Locate the cell with the specified text and output its [x, y] center coordinate. 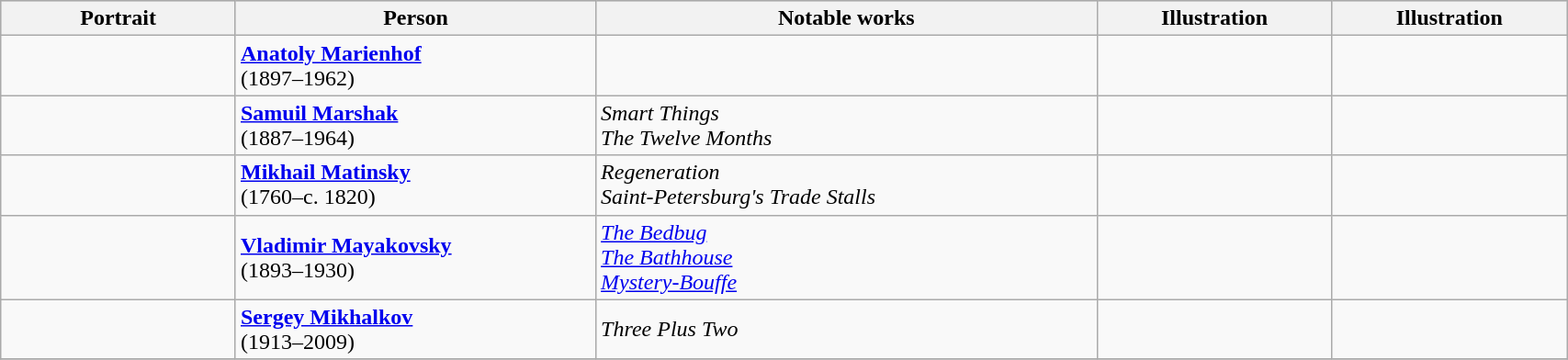
The BedbugThe Bathhouse Mystery-Bouffe [847, 257]
Sergey Mikhalkov(1913–2009) [415, 329]
Notable works [847, 18]
Mikhail Matinsky(1760–c. 1820) [415, 186]
Three Plus Two [847, 329]
Portrait [118, 18]
Anatoly Marienhof(1897–1962) [415, 66]
Smart ThingsThe Twelve Months [847, 125]
Samuil Marshak(1887–1964) [415, 125]
Person [415, 18]
Vladimir Mayakovsky(1893–1930) [415, 257]
RegenerationSaint-Petersburg's Trade Stalls [847, 186]
